Identify which cell holds the provided text, then report its (x, y) central coordinate. 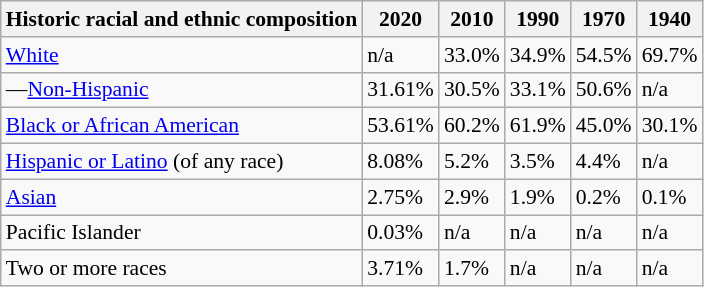
61.9% (538, 126)
53.61% (400, 126)
Hispanic or Latino (of any race) (182, 162)
3.5% (538, 162)
30.5% (472, 90)
Historic racial and ethnic composition (182, 19)
5.2% (472, 162)
Asian (182, 197)
33.0% (472, 55)
31.61% (400, 90)
Pacific Islander (182, 233)
1.9% (538, 197)
2010 (472, 19)
Two or more races (182, 269)
69.7% (670, 55)
2.9% (472, 197)
0.1% (670, 197)
White (182, 55)
1970 (604, 19)
0.2% (604, 197)
30.1% (670, 126)
1940 (670, 19)
3.71% (400, 269)
1.7% (472, 269)
33.1% (538, 90)
—Non-Hispanic (182, 90)
1990 (538, 19)
2020 (400, 19)
60.2% (472, 126)
50.6% (604, 90)
2.75% (400, 197)
Black or African American (182, 126)
0.03% (400, 233)
34.9% (538, 55)
45.0% (604, 126)
54.5% (604, 55)
4.4% (604, 162)
8.08% (400, 162)
